Output the (X, Y) coordinate of the center of the cell containing the given text.  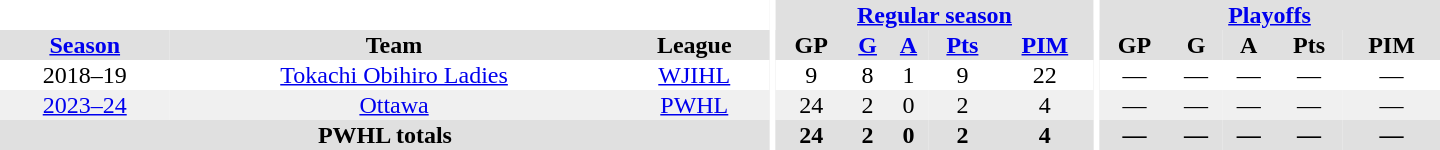
Ottawa (394, 105)
22 (1044, 75)
2023–24 (84, 105)
League (694, 45)
2018–19 (84, 75)
Team (394, 45)
Playoffs (1270, 15)
Tokachi Obihiro Ladies (394, 75)
PWHL (694, 105)
Regular season (934, 15)
1 (909, 75)
8 (868, 75)
Season (84, 45)
WJIHL (694, 75)
PWHL totals (385, 135)
